Return the (x, y) coordinate for the center point of the cell that contains the specified text.  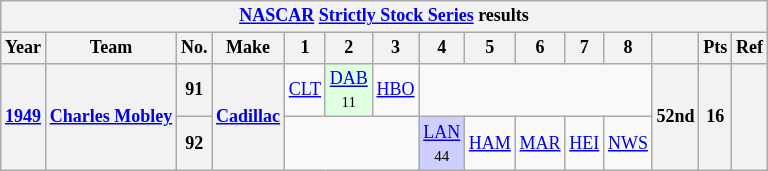
1 (304, 48)
Make (248, 48)
Year (24, 48)
5 (490, 48)
Cadillac (248, 116)
HEI (584, 144)
DAB11 (348, 90)
91 (194, 90)
1949 (24, 116)
92 (194, 144)
Charles Mobley (110, 116)
Ref (750, 48)
6 (540, 48)
No. (194, 48)
HBO (396, 90)
MAR (540, 144)
CLT (304, 90)
7 (584, 48)
4 (442, 48)
16 (716, 116)
NWS (628, 144)
Pts (716, 48)
3 (396, 48)
52nd (676, 116)
2 (348, 48)
NASCAR Strictly Stock Series results (384, 16)
LAN44 (442, 144)
HAM (490, 144)
8 (628, 48)
Team (110, 48)
